Return (x, y) of the center of cell containing provided text 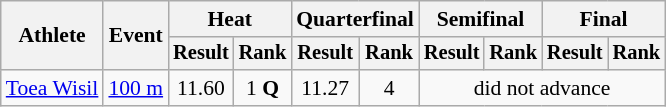
100 m (136, 88)
Toea Wisil (52, 88)
Heat (230, 19)
Final (604, 19)
Event (136, 36)
Quarterfinal (355, 19)
1 Q (263, 88)
Semifinal (480, 19)
11.27 (325, 88)
11.60 (201, 88)
did not advance (542, 88)
Athlete (52, 36)
4 (389, 88)
